Identify which cell holds the provided text, then report its (x, y) central coordinate. 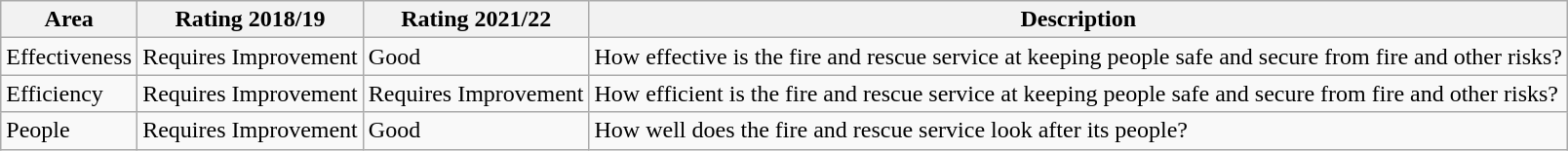
How efficient is the fire and rescue service at keeping people safe and secure from fire and other risks? (1078, 94)
How effective is the fire and rescue service at keeping people safe and secure from fire and other risks? (1078, 57)
Efficiency (69, 94)
Rating 2021/22 (476, 19)
People (69, 131)
Description (1078, 19)
How well does the fire and rescue service look after its people? (1078, 131)
Rating 2018/19 (251, 19)
Area (69, 19)
Effectiveness (69, 57)
